Capture the cell that displays the provided text and extract its [x, y] central coordinate. 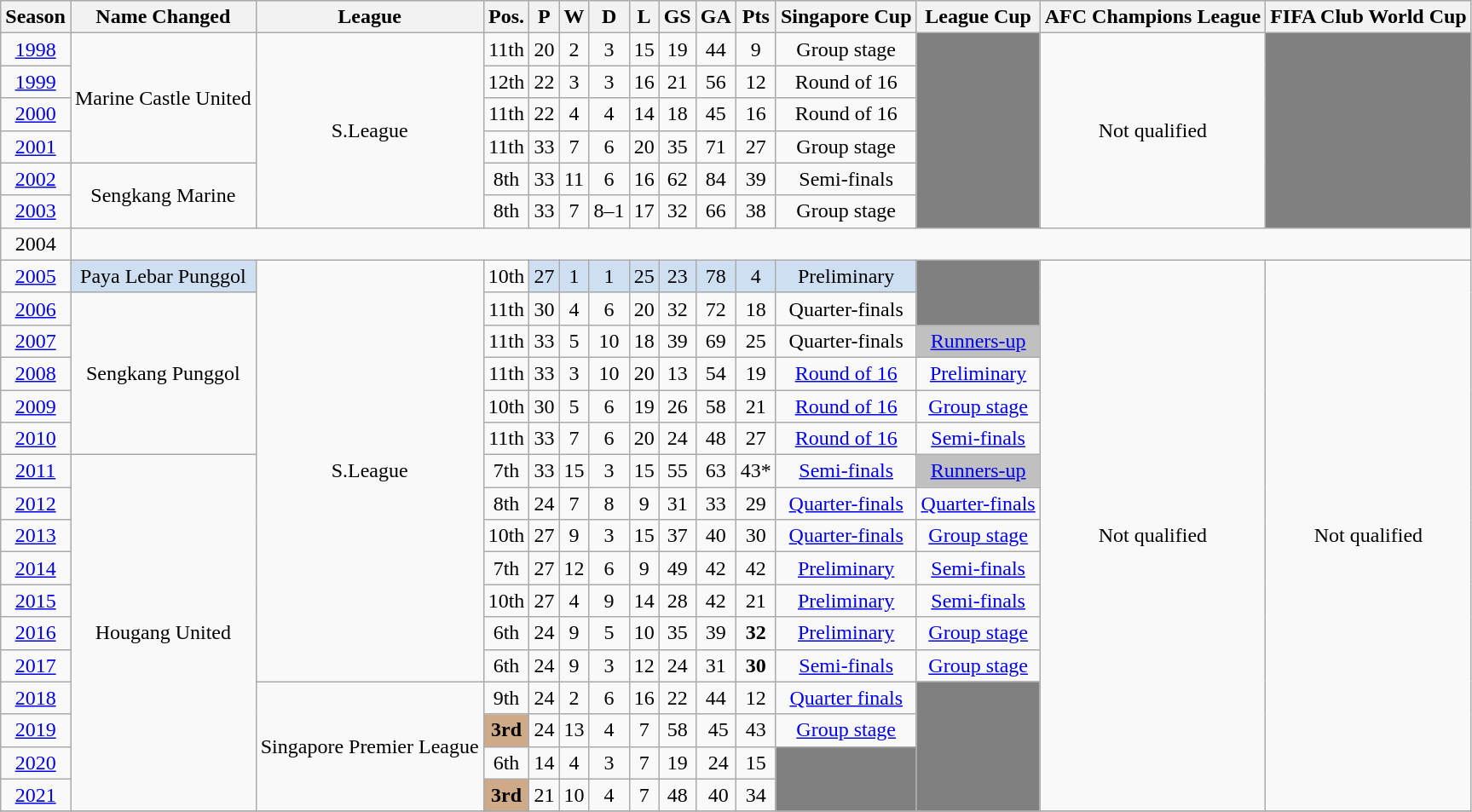
2015 [36, 601]
Quarter finals [846, 698]
2012 [36, 504]
GA [716, 17]
38 [755, 211]
GS [677, 17]
29 [755, 504]
Singapore Premier League [370, 746]
2007 [36, 341]
62 [677, 179]
72 [716, 308]
2014 [36, 568]
Name Changed [163, 17]
2005 [36, 276]
2011 [36, 471]
2016 [36, 633]
54 [716, 373]
2002 [36, 179]
Hougang United [163, 634]
1998 [36, 49]
2017 [36, 665]
8–1 [609, 211]
1999 [36, 82]
63 [716, 471]
9th [506, 698]
2020 [36, 763]
Pos. [506, 17]
2018 [36, 698]
11 [574, 179]
84 [716, 179]
28 [677, 601]
P [544, 17]
37 [677, 536]
2000 [36, 114]
Sengkang Marine [163, 195]
2008 [36, 373]
2006 [36, 308]
Pts [755, 17]
2009 [36, 406]
2019 [36, 730]
23 [677, 276]
Paya Lebar Punggol [163, 276]
43* [755, 471]
W [574, 17]
69 [716, 341]
D [609, 17]
Season [36, 17]
26 [677, 406]
34 [755, 795]
49 [677, 568]
2001 [36, 147]
2013 [36, 536]
League [370, 17]
L [644, 17]
Marine Castle United [163, 98]
AFC Champions League [1152, 17]
FIFA Club World Cup [1369, 17]
43 [755, 730]
55 [677, 471]
Sengkang Punggol [163, 373]
56 [716, 82]
League Cup [978, 17]
8 [609, 504]
2003 [36, 211]
78 [716, 276]
2004 [36, 244]
Singapore Cup [846, 17]
2021 [36, 795]
71 [716, 147]
2010 [36, 439]
17 [644, 211]
66 [716, 211]
12th [506, 82]
